Locate the cell with the specified text and output its (X, Y) center coordinate. 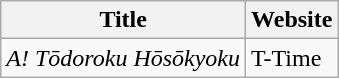
T-Time (292, 58)
A! Tōdoroku Hōsōkyoku (124, 58)
Title (124, 20)
Website (292, 20)
